Scan for the cell matching the given text and deliver its [x, y] coordinate at center. 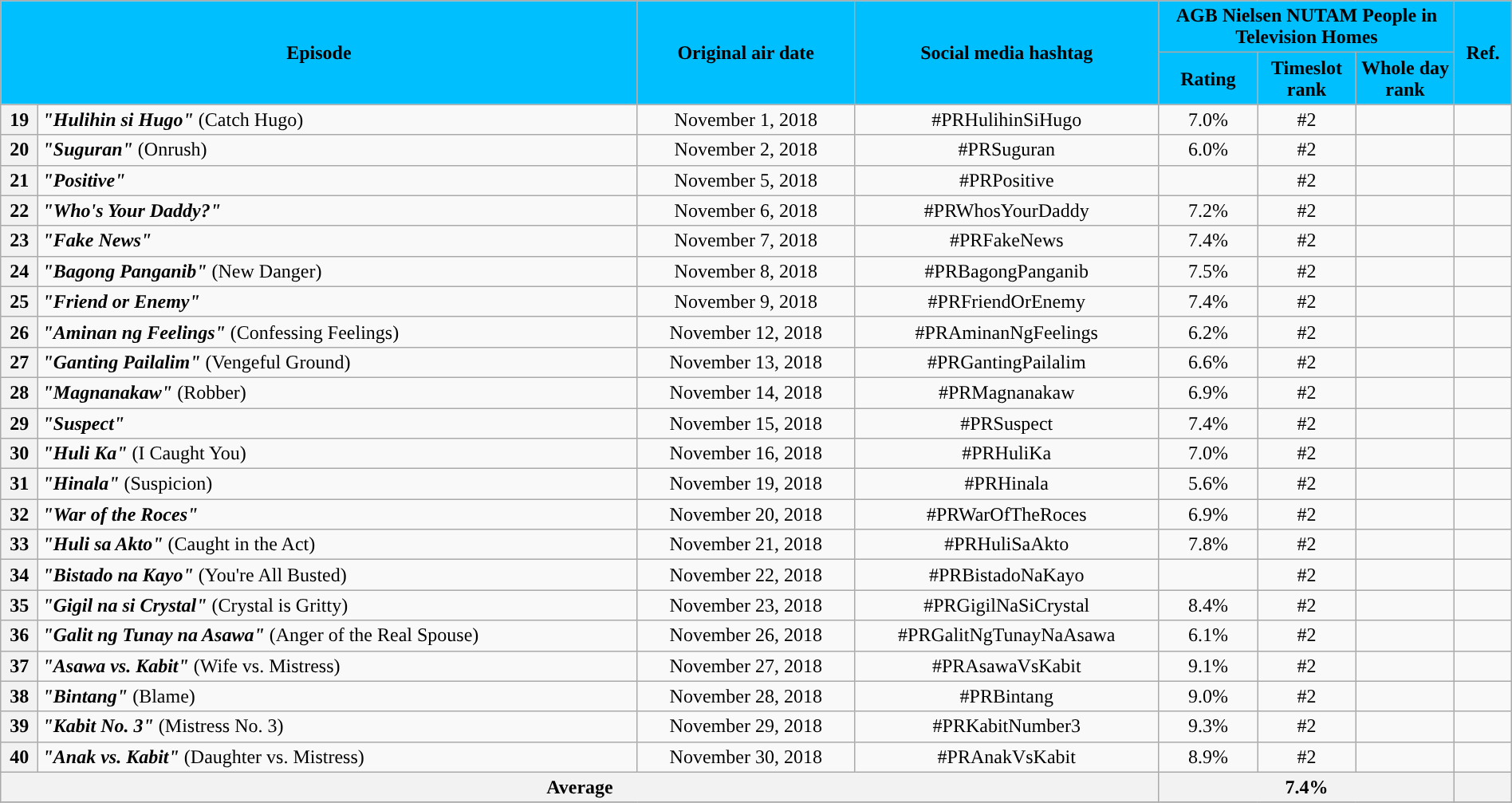
November 6, 2018 [746, 211]
22 [19, 211]
Ref. [1483, 53]
38 [19, 696]
November 21, 2018 [746, 545]
6.2% [1208, 332]
7.5% [1208, 271]
28 [19, 392]
30 [19, 454]
#PRFriendOrEnemy [1006, 301]
24 [19, 271]
#PRSuspect [1006, 423]
November 30, 2018 [746, 757]
6.0% [1208, 150]
#PRHuliKa [1006, 454]
32 [19, 514]
#PRHuliSaAkto [1006, 545]
"Magnanakaw" (Robber) [338, 392]
#PRBagongPanganib [1006, 271]
November 5, 2018 [746, 180]
#PRWhosYourDaddy [1006, 211]
"Bagong Panganib" (New Danger) [338, 271]
6.6% [1208, 362]
November 8, 2018 [746, 271]
5.6% [1208, 484]
Social media hashtag [1006, 53]
39 [19, 726]
November 16, 2018 [746, 454]
8.9% [1208, 757]
November 13, 2018 [746, 362]
9.0% [1208, 696]
#PRHinala [1006, 484]
November 27, 2018 [746, 666]
6.1% [1208, 636]
"Hinala" (Suspicion) [338, 484]
"Galit ng Tunay na Asawa" (Anger of the Real Spouse) [338, 636]
#PRAsawaVsKabit [1006, 666]
#PRFakeNews [1006, 241]
#PRBintang [1006, 696]
34 [19, 575]
"Aminan ng Feelings" (Confessing Feelings) [338, 332]
November 7, 2018 [746, 241]
"Suspect" [338, 423]
20 [19, 150]
"Huli Ka" (I Caught You) [338, 454]
"Asawa vs. Kabit" (Wife vs. Mistress) [338, 666]
Episode [319, 53]
Average [580, 787]
November 2, 2018 [746, 150]
#PRAminanNgFeelings [1006, 332]
40 [19, 757]
27 [19, 362]
November 12, 2018 [746, 332]
9.1% [1208, 666]
#PRGigilNaSiCrystal [1006, 605]
7.2% [1208, 211]
"Who's Your Daddy?" [338, 211]
"Friend or Enemy" [338, 301]
November 26, 2018 [746, 636]
37 [19, 666]
November 1, 2018 [746, 120]
November 29, 2018 [746, 726]
#PRGantingPailalim [1006, 362]
"Kabit No. 3" (Mistress No. 3) [338, 726]
November 23, 2018 [746, 605]
November 19, 2018 [746, 484]
7.8% [1208, 545]
33 [19, 545]
"Ganting Pailalim" (Vengeful Ground) [338, 362]
"Gigil na si Crystal" (Crystal is Gritty) [338, 605]
#PRSuguran [1006, 150]
35 [19, 605]
9.3% [1208, 726]
29 [19, 423]
November 9, 2018 [746, 301]
25 [19, 301]
"Huli sa Akto" (Caught in the Act) [338, 545]
#PRPositive [1006, 180]
"Suguran" (Onrush) [338, 150]
#PRMagnanakaw [1006, 392]
26 [19, 332]
19 [19, 120]
November 22, 2018 [746, 575]
8.4% [1208, 605]
Whole dayrank [1405, 78]
November 20, 2018 [746, 514]
"War of the Roces" [338, 514]
#PRGalitNgTunayNaAsawa [1006, 636]
23 [19, 241]
AGB Nielsen NUTAM People in Television Homes [1306, 27]
"Bistado na Kayo" (You're All Busted) [338, 575]
"Bintang" (Blame) [338, 696]
#PRBistadoNaKayo [1006, 575]
31 [19, 484]
#PRHulihinSiHugo [1006, 120]
Timeslotrank [1307, 78]
"Anak vs. Kabit" (Daughter vs. Mistress) [338, 757]
"Hulihin si Hugo" (Catch Hugo) [338, 120]
November 15, 2018 [746, 423]
21 [19, 180]
Original air date [746, 53]
"Fake News" [338, 241]
#PRWarOfTheRoces [1006, 514]
Rating [1208, 78]
"Positive" [338, 180]
36 [19, 636]
November 14, 2018 [746, 392]
#PRKabitNumber3 [1006, 726]
November 28, 2018 [746, 696]
#PRAnakVsKabit [1006, 757]
